Return the (X, Y) coordinate for the center point of the cell that contains the specified text.  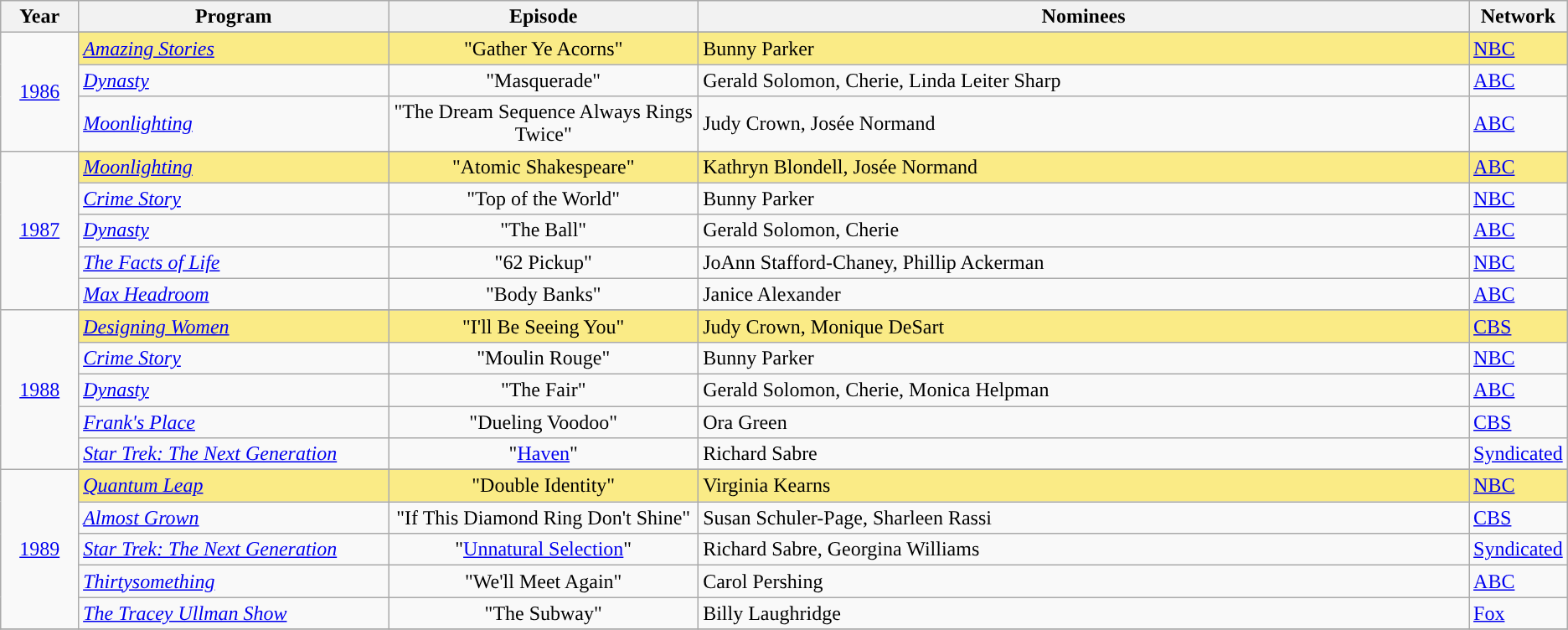
Program (234, 17)
"Dueling Voodoo" (544, 421)
"The Subway" (544, 613)
1986 (40, 92)
"I'll Be Seeing You" (544, 326)
Fox (1519, 613)
"Double Identity" (544, 486)
Nominees (1084, 17)
"Gather Ye Acorns" (544, 49)
Gerald Solomon, Cherie, Monica Helpman (1084, 390)
Richard Sabre (1084, 454)
Judy Crown, Monique DeSart (1084, 326)
Janice Alexander (1084, 294)
Kathryn Blondell, Josée Normand (1084, 167)
Gerald Solomon, Cherie, Linda Leiter Sharp (1084, 80)
1988 (40, 390)
Judy Crown, Josée Normand (1084, 124)
The Tracey Ullman Show (234, 613)
Year (40, 17)
"Masquerade" (544, 80)
Susan Schuler-Page, Sharleen Rassi (1084, 518)
Max Headroom (234, 294)
Carol Pershing (1084, 581)
"Top of the World" (544, 199)
1987 (40, 230)
Amazing Stories (234, 49)
Thirtysomething (234, 581)
1989 (40, 550)
Billy Laughridge (1084, 613)
"The Ball" (544, 230)
Quantum Leap (234, 486)
Virginia Kearns (1084, 486)
The Facts of Life (234, 262)
Episode (544, 17)
"Atomic Shakespeare" (544, 167)
"The Fair" (544, 390)
"Moulin Rouge" (544, 358)
"The Dream Sequence Always Rings Twice" (544, 124)
Richard Sabre, Georgina Williams (1084, 550)
Designing Women (234, 326)
Ora Green (1084, 421)
Gerald Solomon, Cherie (1084, 230)
"Body Banks" (544, 294)
"Unnatural Selection" (544, 550)
"If This Diamond Ring Don't Shine" (544, 518)
Network (1519, 17)
Frank's Place (234, 421)
"62 Pickup" (544, 262)
"We'll Meet Again" (544, 581)
"Haven" (544, 454)
Almost Grown (234, 518)
JoAnn Stafford-Chaney, Phillip Ackerman (1084, 262)
